Capture the cell that displays the provided text and extract its [X, Y] central coordinate. 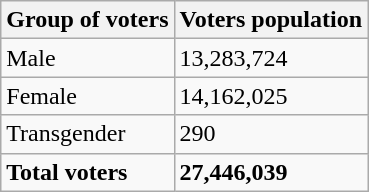
290 [271, 134]
Voters population [271, 20]
14,162,025 [271, 96]
Total voters [88, 172]
Female [88, 96]
27,446,039 [271, 172]
Male [88, 58]
Group of voters [88, 20]
Transgender [88, 134]
13,283,724 [271, 58]
